Capture the cell that displays the provided text and extract its [x, y] central coordinate. 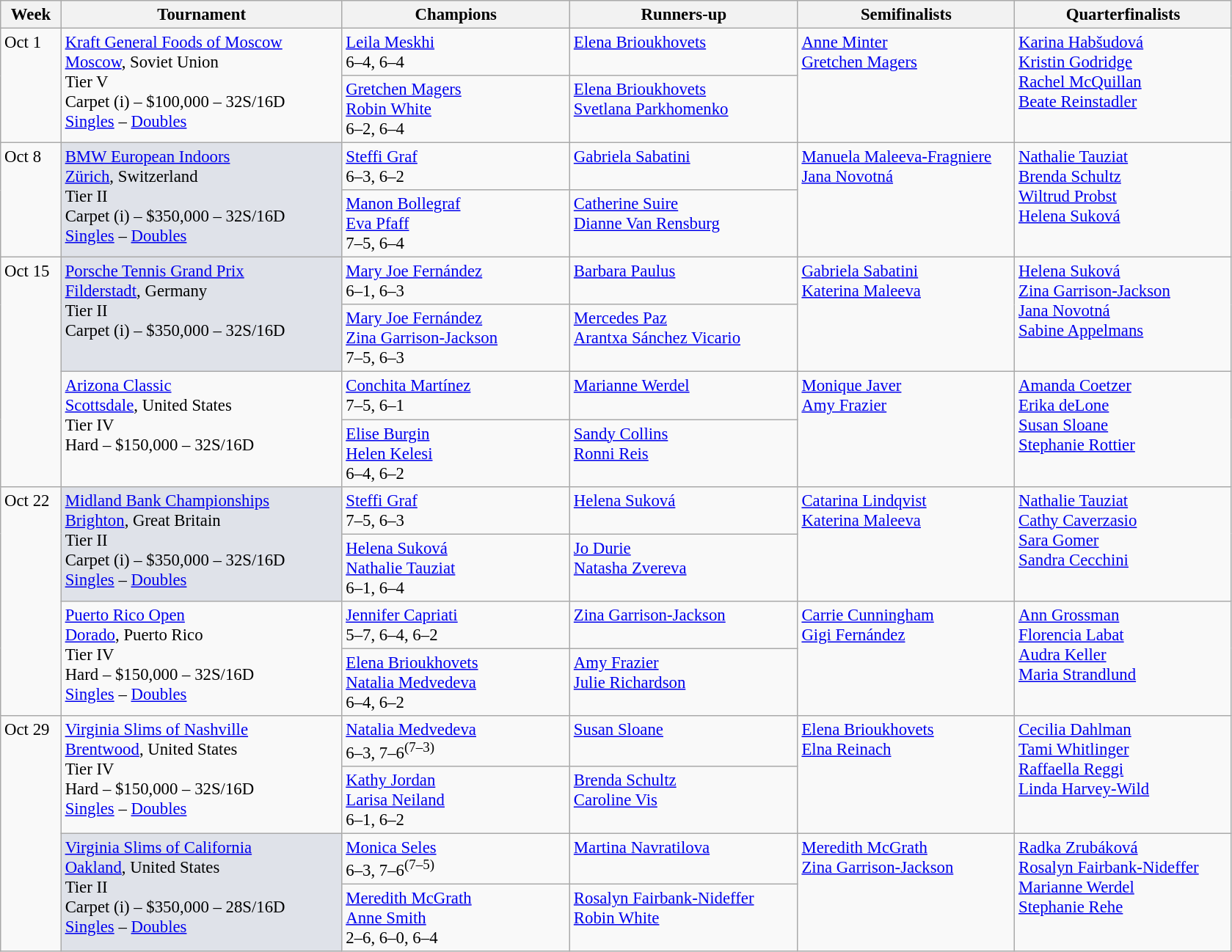
Jennifer Capriati5–7, 6–4, 6–2 [456, 625]
Kraft General Foods of MoscowMoscow, Soviet UnionTier V Carpet (i) – $100,000 – 32S/16DSingles – Doubles [201, 86]
Amanda Coetzer Erika deLone Susan Sloane Stephanie Rottier [1123, 429]
Monique Javer Amy Frazier [906, 429]
Catherine Suire Dianne Van Rensburg [684, 224]
Barbara Paulus [684, 282]
Brenda Schultz Caroline Vis [684, 800]
Semifinalists [906, 15]
Oct 1 [31, 86]
Steffi Graf6–3, 6–2 [456, 167]
Mercedes Paz Arantxa Sánchez Vicario [684, 339]
Conchita Martínez7–5, 6–1 [456, 396]
Radka Zrubáková Rosalyn Fairbank-Nideffer Marianne Werdel Stephanie Rehe [1123, 892]
Helena Suková Nathalie Tauziat6–1, 6–4 [456, 568]
Nathalie Tauziat Cathy Caverzasio Sara Gomer Sandra Cecchini [1123, 543]
Kathy Jordan Larisa Neiland6–1, 6–2 [456, 800]
Monica Seles6–3, 7–6(7–5) [456, 858]
Champions [456, 15]
Helena Suková Zina Garrison-Jackson Jana Novotná Sabine Appelmans [1123, 315]
Meredith McGrath Zina Garrison-Jackson [906, 892]
Martina Navratilova [684, 858]
Oct 22 [31, 601]
Susan Sloane [684, 741]
Anne Minter Gretchen Magers [906, 86]
Steffi Graf7–5, 6–3 [456, 510]
Quarterfinalists [1123, 15]
Gabriela Sabatini [684, 167]
Amy Frazier Julie Richardson [684, 682]
Leila Meskhi6–4, 6–4 [456, 53]
Meredith McGrath Anne Smith2–6, 6–0, 6–4 [456, 918]
Virginia Slims of NashvilleBrentwood, United StatesTier IV Hard – $150,000 – 32S/16DSingles – Doubles [201, 775]
Zina Garrison-Jackson [684, 625]
Sandy Collins Ronni Reis [684, 453]
Jo Durie Natasha Zvereva [684, 568]
Week [31, 15]
Catarina Lindqvist Katerina Maleeva [906, 543]
Cecilia Dahlman Tami Whitlinger Raffaella Reggi Linda Harvey-Wild [1123, 775]
Elena Brioukhovets Elna Reinach [906, 775]
Nathalie Tauziat Brenda Schultz Wiltrud Probst Helena Suková [1123, 200]
Arizona Classic Scottsdale, United StatesTier IV Hard – $150,000 – 32S/16D [201, 429]
Natalia Medvedeva6–3, 7–6(7–3) [456, 741]
Manuela Maleeva-Fragniere Jana Novotná [906, 200]
Carrie Cunningham Gigi Fernández [906, 658]
Tournament [201, 15]
Elena Brioukhovets Natalia Medvedeva6–4, 6–2 [456, 682]
Oct 29 [31, 834]
Midland Bank Championships Brighton, Great BritainTier II Carpet (i) – $350,000 – 32S/16DSingles – Doubles [201, 543]
Marianne Werdel [684, 396]
Manon Bollegraf Eva Pfaff7–5, 6–4 [456, 224]
Mary Joe Fernández Zina Garrison-Jackson7–5, 6–3 [456, 339]
Rosalyn Fairbank-Nideffer Robin White [684, 918]
Mary Joe Fernández6–1, 6–3 [456, 282]
Ann Grossman Florencia Labat Audra Keller Maria Strandlund [1123, 658]
Elise Burgin Helen Kelesi6–4, 6–2 [456, 453]
Elena Brioukhovets [684, 53]
Karina Habšudová Kristin Godridge Rachel McQuillan Beate Reinstadler [1123, 86]
Porsche Tennis Grand PrixFilderstadt, GermanyTier II Carpet (i) – $350,000 – 32S/16D [201, 315]
Gretchen Magers Robin White6–2, 6–4 [456, 109]
Oct 8 [31, 200]
Gabriela Sabatini Katerina Maleeva [906, 315]
Oct 15 [31, 372]
BMW European IndoorsZürich, SwitzerlandTier II Carpet (i) – $350,000 – 32S/16DSingles – Doubles [201, 200]
Runners-up [684, 15]
Virginia Slims of CaliforniaOakland, United StatesTier II Carpet (i) – $350,000 – 28S/16DSingles – Doubles [201, 892]
Helena Suková [684, 510]
Elena Brioukhovets Svetlana Parkhomenko [684, 109]
Puerto Rico OpenDorado, Puerto RicoTier IV Hard – $150,000 – 32S/16DSingles – Doubles [201, 658]
